Return the [X, Y] coordinate for the center point of the cell that contains the specified text.  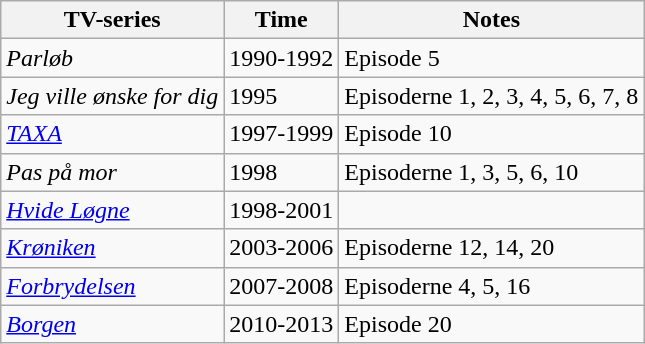
1990-1992 [282, 58]
Hvide Løgne [112, 210]
Episoderne 4, 5, 16 [492, 286]
Episoderne 12, 14, 20 [492, 248]
Krøniken [112, 248]
Pas på mor [112, 172]
Parløb [112, 58]
Episode 10 [492, 134]
Jeg ville ønske for dig [112, 96]
1998 [282, 172]
Notes [492, 20]
Episoderne 1, 3, 5, 6, 10 [492, 172]
Episode 20 [492, 324]
Forbrydelsen [112, 286]
2003-2006 [282, 248]
TAXA [112, 134]
Episoderne 1, 2, 3, 4, 5, 6, 7, 8 [492, 96]
2007-2008 [282, 286]
1997-1999 [282, 134]
Time [282, 20]
1995 [282, 96]
1998-2001 [282, 210]
Borgen [112, 324]
2010-2013 [282, 324]
TV-series [112, 20]
Episode 5 [492, 58]
